Search for the cell housing the specified text and yield its (X, Y) center coordinate. 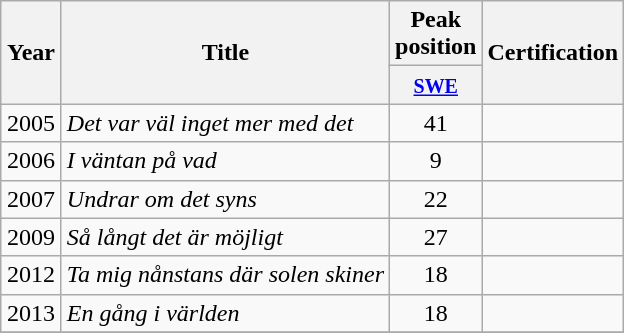
Title (225, 52)
Year (32, 52)
Det var väl inget mer med det (225, 123)
Certification (553, 52)
En gång i världen (225, 313)
41 (436, 123)
2007 (32, 199)
9 (436, 161)
Så långt det är möjligt (225, 237)
SWE (436, 85)
27 (436, 237)
Peak position (436, 34)
2009 (32, 237)
2013 (32, 313)
I väntan på vad (225, 161)
2005 (32, 123)
Undrar om det syns (225, 199)
2012 (32, 275)
2006 (32, 161)
Ta mig nånstans där solen skiner (225, 275)
22 (436, 199)
